Return the (X, Y) coordinate for the center point of the cell that contains the specified text.  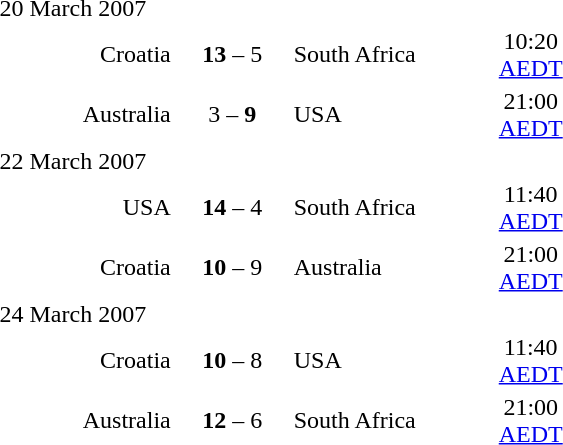
14 – 4 (232, 208)
10 – 9 (232, 268)
Australia (379, 268)
13 – 5 (232, 54)
3 – 9 (232, 114)
10 – 8 (232, 360)
